Identify which cell holds the provided text, then report its [x, y] central coordinate. 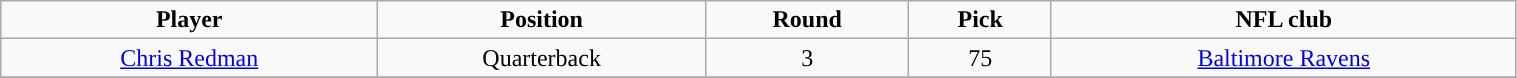
75 [980, 58]
Chris Redman [190, 58]
Baltimore Ravens [1284, 58]
Pick [980, 20]
NFL club [1284, 20]
Player [190, 20]
Quarterback [542, 58]
Position [542, 20]
3 [808, 58]
Round [808, 20]
